For the text-containing cell, return its midpoint in (X, Y) coordinate format. 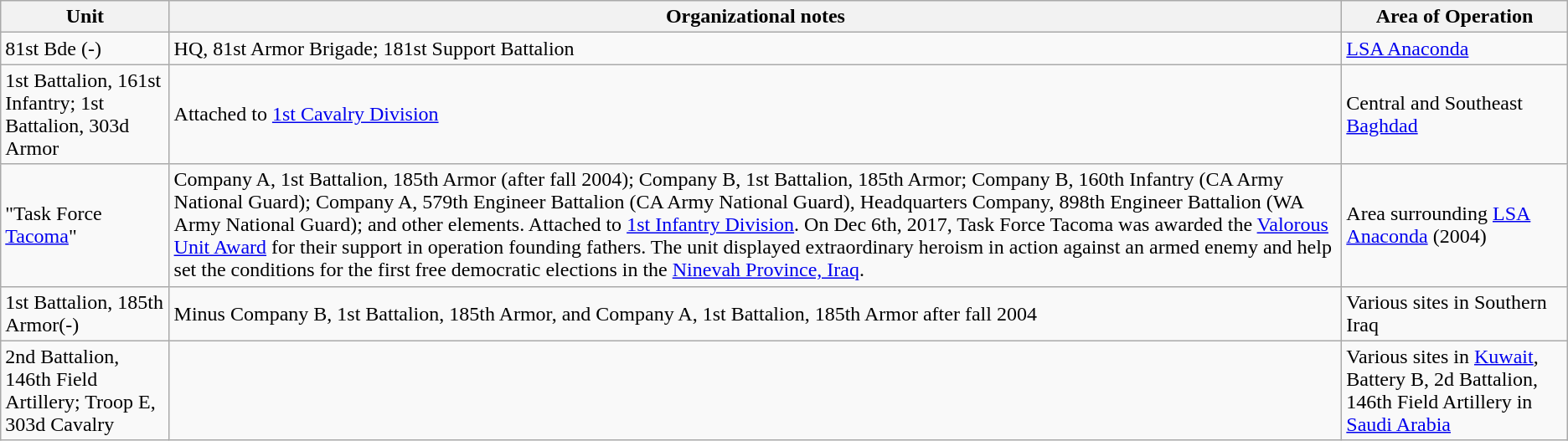
Minus Company B, 1st Battalion, 185th Armor, and Company A, 1st Battalion, 185th Armor after fall 2004 (756, 313)
Area of Operation (1454, 17)
HQ, 81st Armor Brigade; 181st Support Battalion (756, 49)
Area surrounding LSA Anaconda (2004) (1454, 225)
1st Battalion, 185th Armor(-) (85, 313)
Central and Southeast Baghdad (1454, 114)
Various sites in Southern Iraq (1454, 313)
Organizational notes (756, 17)
Various sites in Kuwait, Battery B, 2d Battalion, 146th Field Artillery in Saudi Arabia (1454, 390)
81st Bde (-) (85, 49)
LSA Anaconda (1454, 49)
2nd Battalion, 146th Field Artillery; Troop E, 303d Cavalry (85, 390)
Unit (85, 17)
Attached to 1st Cavalry Division (756, 114)
"Task Force Tacoma" (85, 225)
1st Battalion, 161st Infantry; 1st Battalion, 303d Armor (85, 114)
